Return (x, y) of the center of cell containing provided text 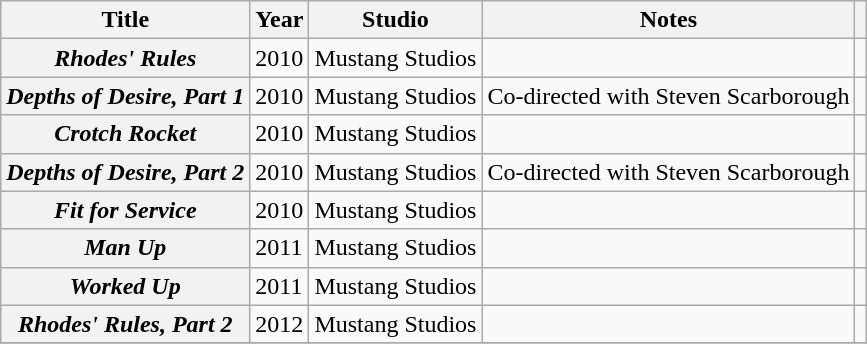
Studio (396, 20)
Rhodes' Rules (126, 58)
Year (280, 20)
Worked Up (126, 286)
Man Up (126, 248)
Depths of Desire, Part 1 (126, 96)
Depths of Desire, Part 2 (126, 172)
Crotch Rocket (126, 134)
2012 (280, 324)
Rhodes' Rules, Part 2 (126, 324)
Notes (668, 20)
Title (126, 20)
Fit for Service (126, 210)
